Provide the (X, Y) coordinate of the cell's center where the given text is located.  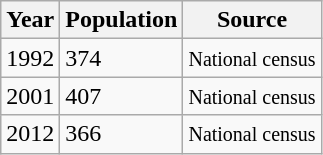
Population (122, 20)
Source (252, 20)
407 (122, 96)
1992 (30, 58)
2012 (30, 134)
366 (122, 134)
Year (30, 20)
2001 (30, 96)
374 (122, 58)
